Extract the [x, y] coordinate from the center of the cell holding the provided text.  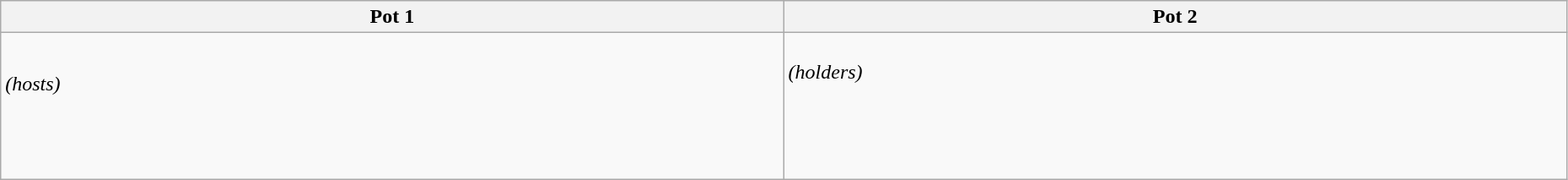
Pot 1 [392, 17]
(holders) [1175, 106]
(hosts) [392, 106]
Pot 2 [1175, 17]
